Return (x, y) of the center of cell containing provided text 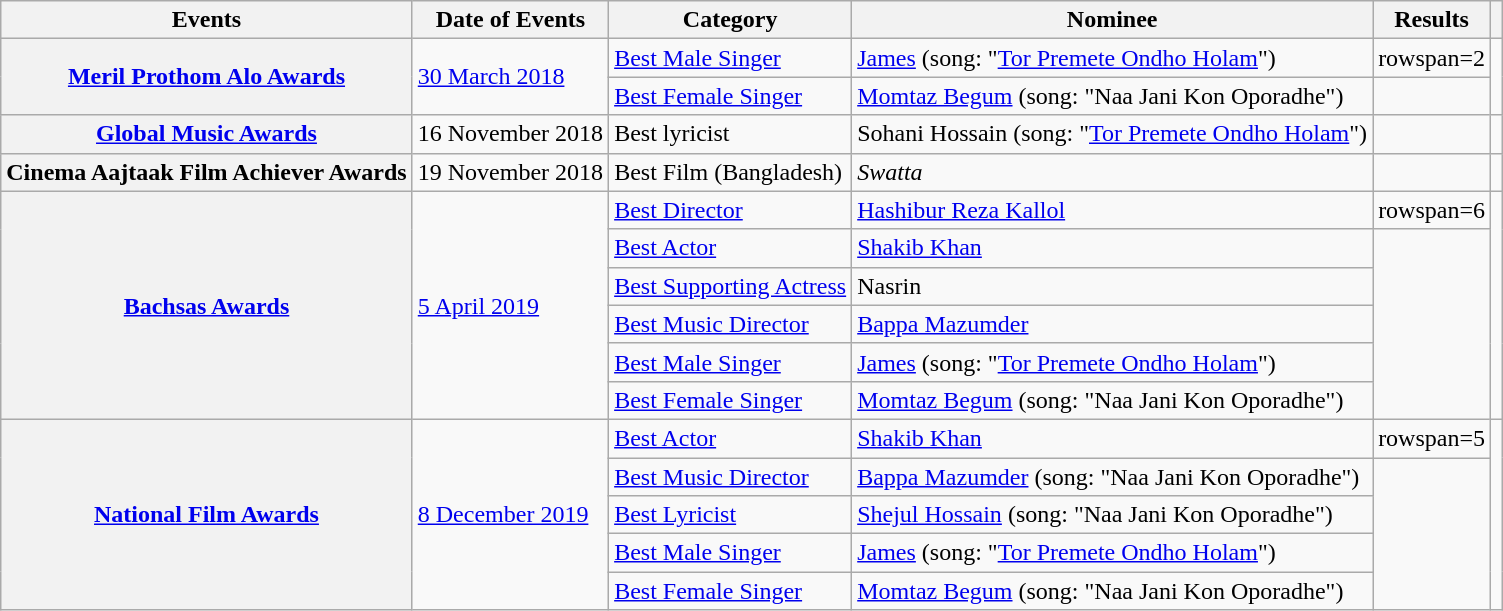
rowspan=2 (1432, 58)
Cinema Aajtaak Film Achiever Awards (206, 172)
Bachsas Awards (206, 305)
Best Lyricist (730, 515)
National Film Awards (206, 514)
Shejul Hossain (song: "Naa Jani Kon Oporadhe") (1112, 515)
19 November 2018 (510, 172)
Category (730, 20)
Results (1432, 20)
rowspan=6 (1432, 210)
Events (206, 20)
Nasrin (1112, 286)
Best Supporting Actress (730, 286)
16 November 2018 (510, 134)
rowspan=5 (1432, 438)
Date of Events (510, 20)
Nominee (1112, 20)
Meril Prothom Alo Awards (206, 77)
Best lyricist (730, 134)
Bappa Mazumder (song: "Naa Jani Kon Oporadhe") (1112, 477)
Hashibur Reza Kallol (1112, 210)
Sohani Hossain (song: "Tor Premete Ondho Holam") (1112, 134)
5 April 2019 (510, 305)
Bappa Mazumder (1112, 324)
8 December 2019 (510, 514)
30 March 2018 (510, 77)
Global Music Awards (206, 134)
Best Director (730, 210)
Swatta (1112, 172)
Best Film (Bangladesh) (730, 172)
